Pinpoint the cell where the given text exists, returning its [x, y] midpoint coordinate. 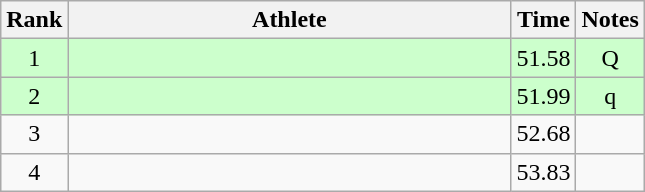
52.68 [544, 134]
Rank [34, 20]
Q [610, 58]
53.83 [544, 172]
q [610, 96]
Athlete [290, 20]
51.58 [544, 58]
Notes [610, 20]
2 [34, 96]
51.99 [544, 96]
1 [34, 58]
Time [544, 20]
3 [34, 134]
4 [34, 172]
